Search for the cell housing the specified text and yield its (x, y) center coordinate. 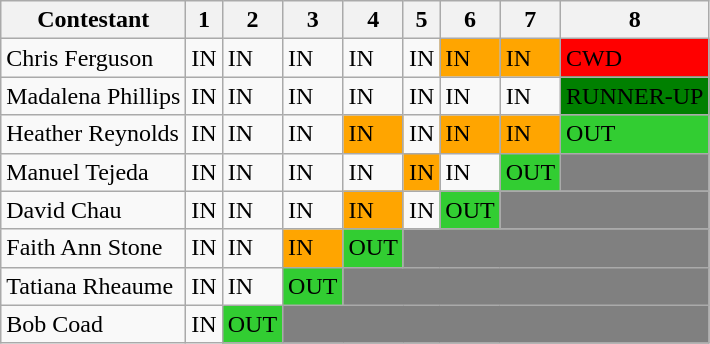
Madalena Phillips (94, 96)
8 (635, 20)
7 (530, 20)
RUNNER-UP (635, 96)
Chris Ferguson (94, 58)
Heather Reynolds (94, 134)
2 (252, 20)
Faith Ann Stone (94, 248)
1 (204, 20)
6 (470, 20)
Tatiana Rheaume (94, 286)
CWD (635, 58)
3 (313, 20)
5 (421, 20)
4 (373, 20)
David Chau (94, 210)
Manuel Tejeda (94, 172)
Bob Coad (94, 324)
Contestant (94, 20)
